Identify which cell holds the provided text, then report its [X, Y] central coordinate. 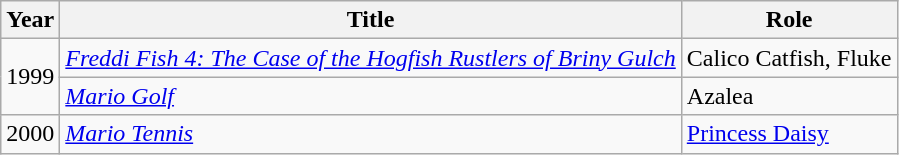
Princess Daisy [789, 134]
Freddi Fish 4: The Case of the Hogfish Rustlers of Briny Gulch [370, 58]
1999 [30, 77]
Year [30, 20]
Azalea [789, 96]
2000 [30, 134]
Title [370, 20]
Role [789, 20]
Mario Tennis [370, 134]
Calico Catfish, Fluke [789, 58]
Mario Golf [370, 96]
